Search for the cell housing the specified text and yield its [x, y] center coordinate. 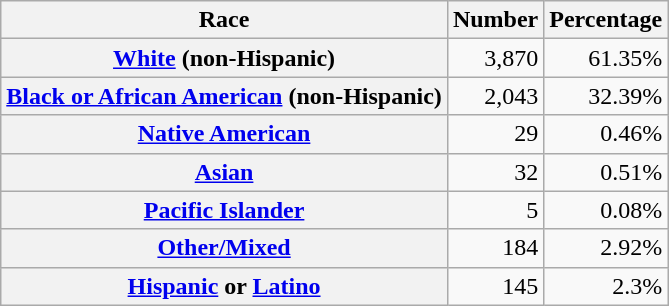
2.3% [606, 286]
Other/Mixed [224, 248]
Race [224, 20]
Hispanic or Latino [224, 286]
0.51% [606, 172]
0.08% [606, 210]
0.46% [606, 134]
2.92% [606, 248]
61.35% [606, 58]
Number [495, 20]
Percentage [606, 20]
145 [495, 286]
White (non-Hispanic) [224, 58]
29 [495, 134]
Asian [224, 172]
Black or African American (non-Hispanic) [224, 96]
32.39% [606, 96]
3,870 [495, 58]
32 [495, 172]
5 [495, 210]
2,043 [495, 96]
184 [495, 248]
Pacific Islander [224, 210]
Native American [224, 134]
